Output the (X, Y) coordinate of the center of the cell containing the given text.  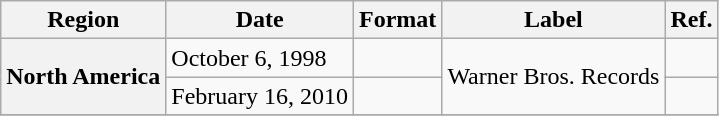
Warner Bros. Records (554, 77)
Region (84, 20)
Format (397, 20)
Date (260, 20)
Label (554, 20)
Ref. (692, 20)
North America (84, 77)
February 16, 2010 (260, 96)
October 6, 1998 (260, 58)
